Detect which cell encompasses the target text, then output its [x, y] center coordinate. 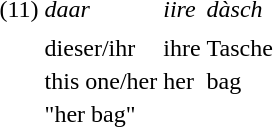
her [182, 81]
this one/her [101, 81]
ihre [182, 48]
dieser/ihr [101, 48]
